Return (X, Y) of the center of cell containing provided text 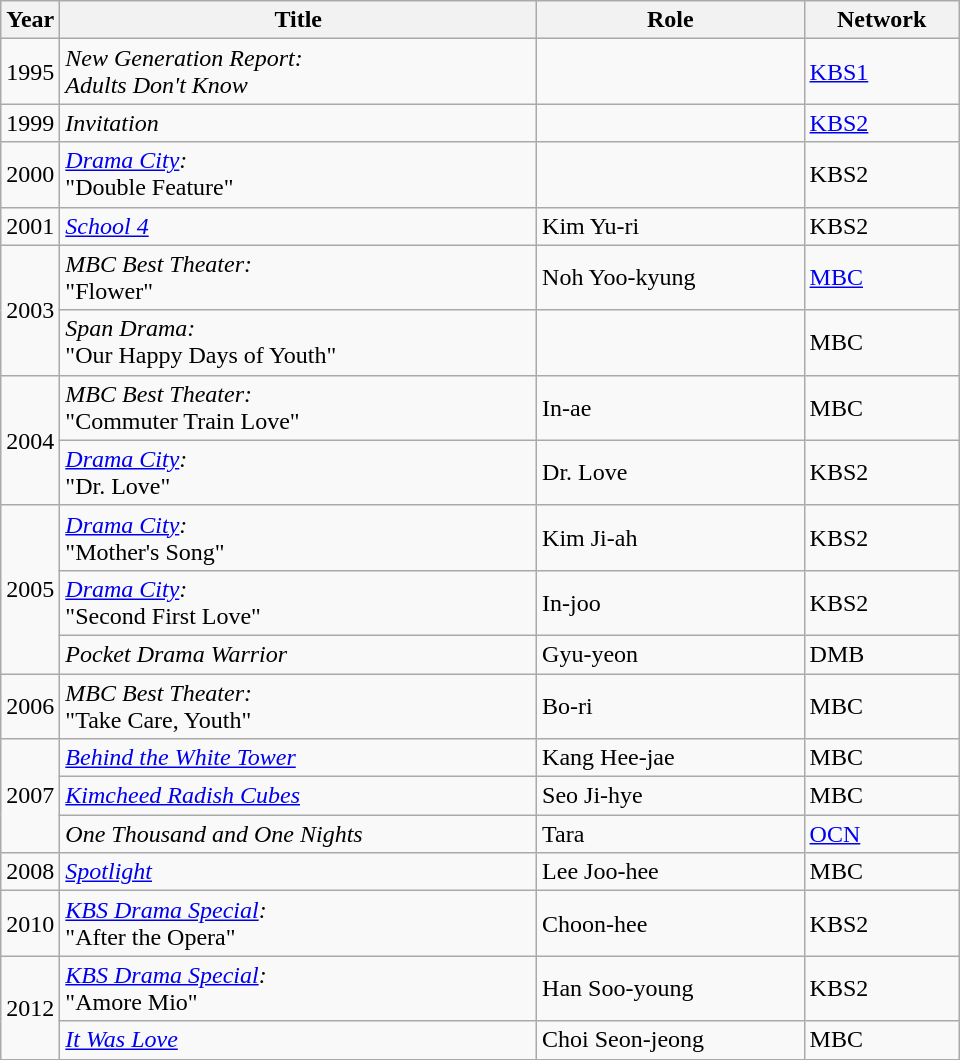
It Was Love (298, 1040)
Dr. Love (671, 472)
Choon-hee (671, 924)
2004 (30, 440)
2006 (30, 706)
Kim Ji-ah (671, 538)
Behind the White Tower (298, 758)
In-ae (671, 408)
2003 (30, 310)
MBC Best Theater:"Flower" (298, 278)
Role (671, 20)
2008 (30, 872)
Span Drama:"Our Happy Days of Youth" (298, 342)
2001 (30, 226)
One Thousand and One Nights (298, 834)
Kang Hee-jae (671, 758)
KBS1 (882, 72)
2005 (30, 589)
Drama City:"Mother's Song" (298, 538)
Choi Seon-jeong (671, 1040)
Kimcheed Radish Cubes (298, 796)
KBS Drama Special:"Amore Mio" (298, 988)
MBC Best Theater:"Take Care, Youth" (298, 706)
Network (882, 20)
Seo Ji-hye (671, 796)
Spotlight (298, 872)
New Generation Report:Adults Don't Know (298, 72)
OCN (882, 834)
Kim Yu-ri (671, 226)
1999 (30, 123)
Tara (671, 834)
2007 (30, 796)
School 4 (298, 226)
Bo-ri (671, 706)
Title (298, 20)
MBC Best Theater:"Commuter Train Love" (298, 408)
DMB (882, 654)
Drama City:"Double Feature" (298, 174)
Drama City:"Dr. Love" (298, 472)
KBS Drama Special:"After the Opera" (298, 924)
Pocket Drama Warrior (298, 654)
2000 (30, 174)
Gyu-yeon (671, 654)
Han Soo-young (671, 988)
Lee Joo-hee (671, 872)
In-joo (671, 602)
2012 (30, 1008)
1995 (30, 72)
Year (30, 20)
Invitation (298, 123)
Drama City:"Second First Love" (298, 602)
2010 (30, 924)
Noh Yoo-kyung (671, 278)
